Search for the cell housing the specified text and yield its [X, Y] center coordinate. 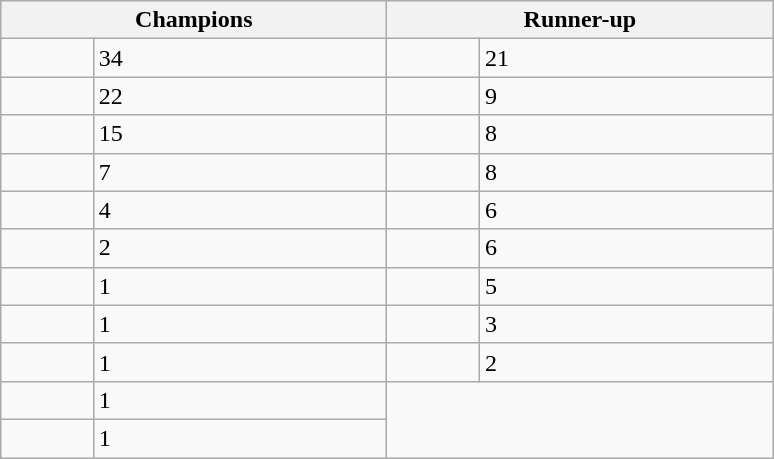
4 [240, 210]
7 [240, 172]
3 [626, 324]
21 [626, 58]
5 [626, 286]
Champions [194, 20]
15 [240, 134]
Runner-up [580, 20]
22 [240, 96]
9 [626, 96]
34 [240, 58]
